Output the [x, y] coordinate of the center of the cell containing the given text.  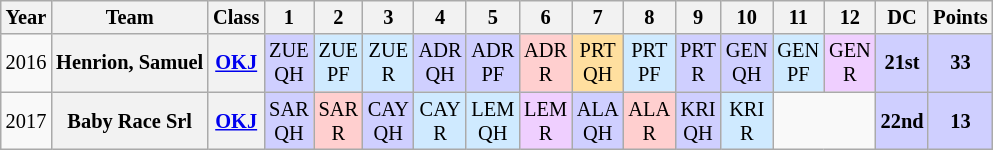
5 [492, 17]
ADRPF [492, 63]
6 [546, 17]
CAYQH [388, 121]
ALAQH [598, 121]
Points [960, 17]
33 [960, 63]
Class [236, 17]
7 [598, 17]
KRIQH [698, 121]
ALAR [649, 121]
SARQH [288, 121]
21st [902, 63]
9 [698, 17]
2016 [26, 63]
LEMR [546, 121]
13 [960, 121]
2 [338, 17]
PRTPF [649, 63]
3 [388, 17]
CAYR [440, 121]
GENPF [798, 63]
Henrion, Samuel [130, 63]
DC [902, 17]
PRTQH [598, 63]
GENR [850, 63]
LEMQH [492, 121]
4 [440, 17]
Team [130, 17]
ADRQH [440, 63]
Year [26, 17]
22nd [902, 121]
KRIR [747, 121]
11 [798, 17]
ADRR [546, 63]
PRTR [698, 63]
ZUEPF [338, 63]
Baby Race Srl [130, 121]
2017 [26, 121]
ZUEQH [288, 63]
8 [649, 17]
GENQH [747, 63]
10 [747, 17]
ZUER [388, 63]
SARR [338, 121]
12 [850, 17]
1 [288, 17]
